Pinpoint the cell where the given text exists, returning its (x, y) midpoint coordinate. 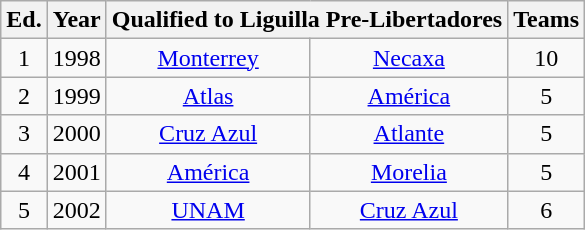
2001 (76, 172)
Year (76, 20)
Atlante (409, 134)
Necaxa (409, 58)
Qualified to Liguilla Pre-Libertadores (307, 20)
Ed. (24, 20)
2 (24, 96)
Morelia (409, 172)
1998 (76, 58)
10 (546, 58)
Atlas (208, 96)
Teams (546, 20)
1 (24, 58)
Monterrey (208, 58)
1999 (76, 96)
6 (546, 210)
4 (24, 172)
3 (24, 134)
2000 (76, 134)
2002 (76, 210)
UNAM (208, 210)
